Search for the cell housing the specified text and yield its (x, y) center coordinate. 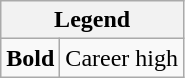
Bold (30, 58)
Career high (122, 58)
Legend (92, 20)
